Provide the [X, Y] coordinate of the cell's center where the given text is located.  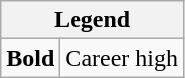
Career high [122, 58]
Legend [92, 20]
Bold [30, 58]
